Detect which cell encompasses the target text, then output its [X, Y] center coordinate. 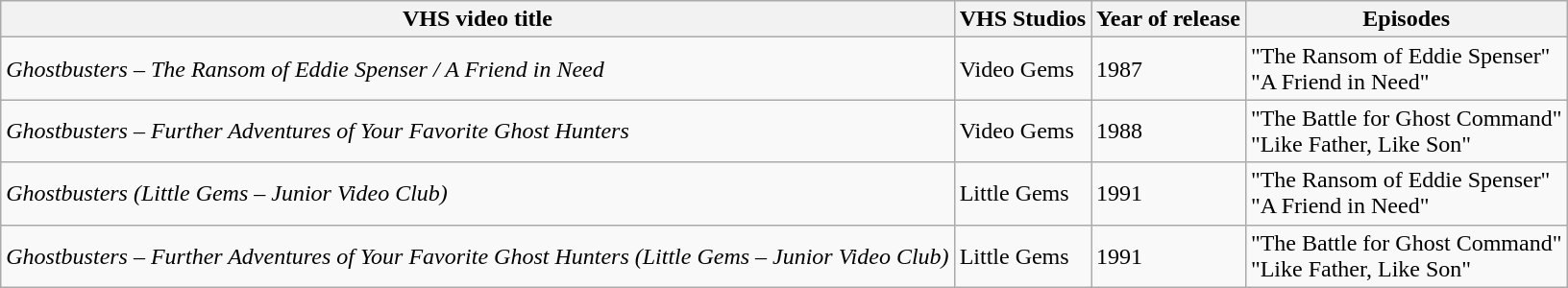
Episodes [1407, 19]
Year of release [1168, 19]
Ghostbusters (Little Gems – Junior Video Club) [478, 194]
Ghostbusters – The Ransom of Eddie Spenser / A Friend in Need [478, 69]
VHS video title [478, 19]
1987 [1168, 69]
VHS Studios [1022, 19]
Ghostbusters – Further Adventures of Your Favorite Ghost Hunters [478, 131]
1988 [1168, 131]
Ghostbusters – Further Adventures of Your Favorite Ghost Hunters (Little Gems – Junior Video Club) [478, 255]
